Extract the [x, y] coordinate from the center of the cell holding the provided text.  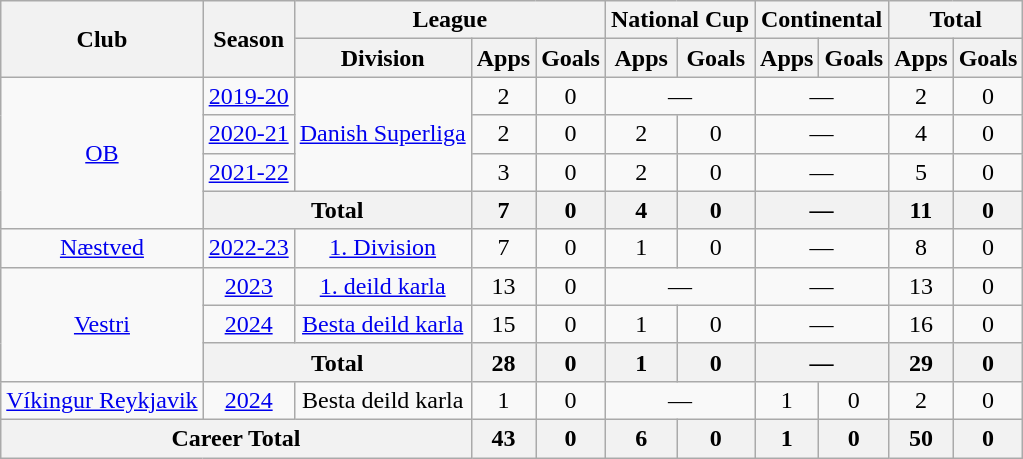
Næstved [102, 248]
Vestri [102, 324]
National Cup [680, 20]
6 [641, 438]
Club [102, 39]
2021-22 [248, 172]
2023 [248, 286]
Víkingur Reykjavik [102, 400]
2022-23 [248, 248]
Continental [822, 20]
2020-21 [248, 134]
2019-20 [248, 96]
50 [921, 438]
1. Division [382, 248]
OB [102, 153]
Season [248, 39]
5 [921, 172]
3 [503, 172]
Division [382, 58]
43 [503, 438]
League [450, 20]
11 [921, 210]
28 [503, 362]
16 [921, 324]
15 [503, 324]
Danish Superliga [382, 134]
1. deild karla [382, 286]
29 [921, 362]
8 [921, 248]
Career Total [236, 438]
